Locate the cell with the specified text and output its [X, Y] center coordinate. 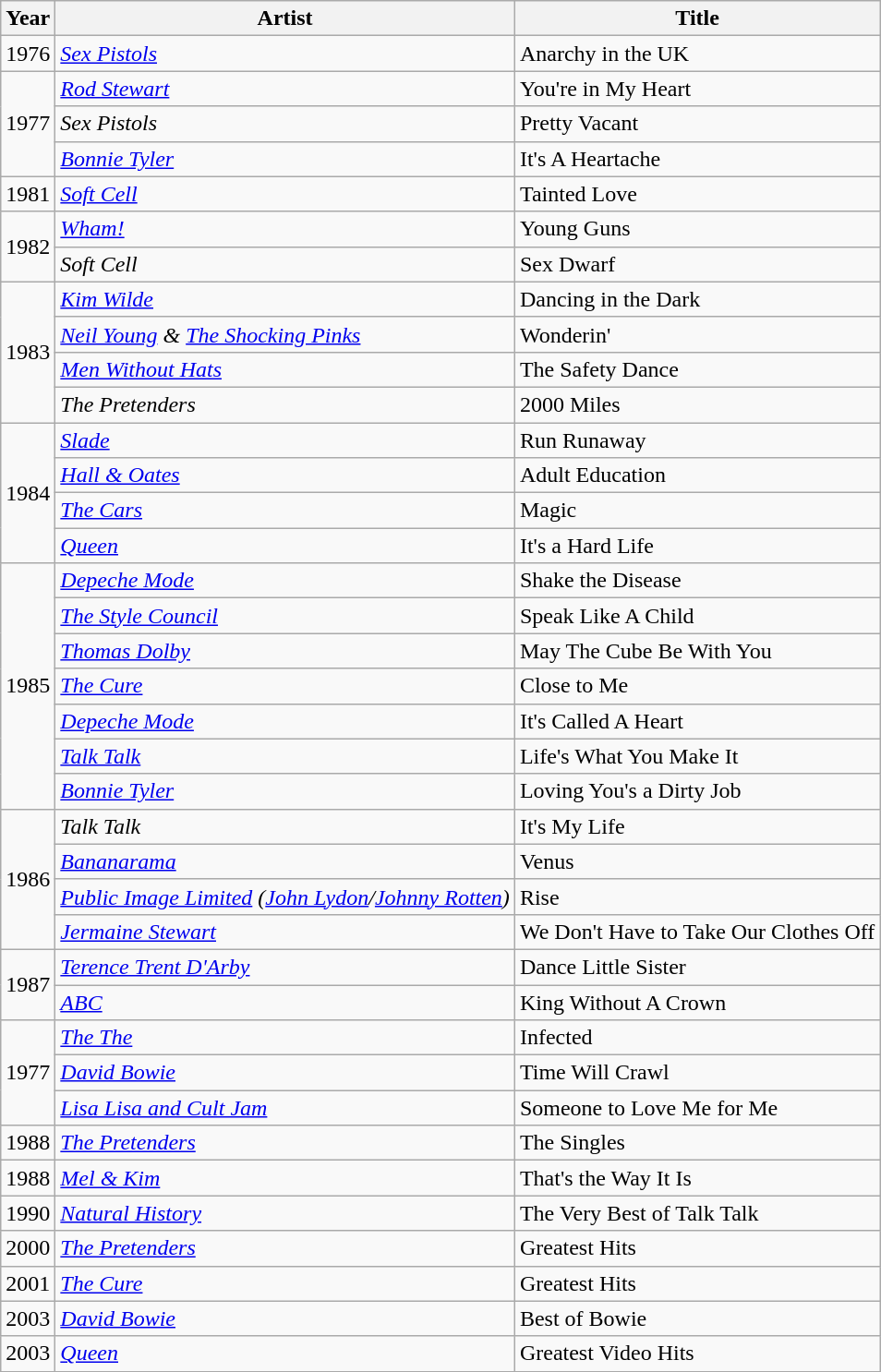
Rod Stewart [285, 89]
Thomas Dolby [285, 651]
Run Runaway [696, 440]
Men Without Hats [285, 369]
It's Called A Heart [696, 721]
1990 [28, 1213]
Anarchy in the UK [696, 54]
2000 Miles [696, 404]
Wham! [285, 229]
The Very Best of Talk Talk [696, 1213]
Year [28, 18]
Shake the Disease [696, 581]
The Safety Dance [696, 369]
You're in My Heart [696, 89]
Greatest Video Hits [696, 1354]
1985 [28, 686]
1987 [28, 984]
ABC [285, 1002]
May The Cube Be With You [696, 651]
Slade [285, 440]
Young Guns [696, 229]
1982 [28, 247]
Magic [696, 511]
We Don't Have to Take Our Clothes Off [696, 932]
Hall & Oates [285, 475]
Close to Me [696, 686]
The Cars [285, 511]
It's a Hard Life [696, 546]
Jermaine Stewart [285, 932]
1984 [28, 493]
Public Image Limited (John Lydon/Johnny Rotten) [285, 897]
Title [696, 18]
Wonderin' [696, 334]
Someone to Love Me for Me [696, 1108]
The Singles [696, 1143]
The The [285, 1038]
Adult Education [696, 475]
That's the Way It Is [696, 1178]
Life's What You Make It [696, 756]
1976 [28, 54]
Mel & Kim [285, 1178]
Infected [696, 1038]
The Style Council [285, 616]
It's A Heartache [696, 159]
Neil Young & The Shocking Pinks [285, 334]
Lisa Lisa and Cult Jam [285, 1108]
Artist [285, 18]
Sex Dwarf [696, 264]
Dancing in the Dark [696, 299]
Terence Trent D'Arby [285, 967]
King Without A Crown [696, 1002]
1983 [28, 352]
Tainted Love [696, 194]
1986 [28, 879]
Best of Bowie [696, 1318]
Pretty Vacant [696, 124]
1981 [28, 194]
2001 [28, 1283]
Kim Wilde [285, 299]
Rise [696, 897]
Natural History [285, 1213]
2000 [28, 1248]
Loving You's a Dirty Job [696, 791]
Speak Like A Child [696, 616]
Venus [696, 861]
It's My Life [696, 826]
Bananarama [285, 861]
Time Will Crawl [696, 1073]
Dance Little Sister [696, 967]
